Locate the cell with the specified text and output its (X, Y) center coordinate. 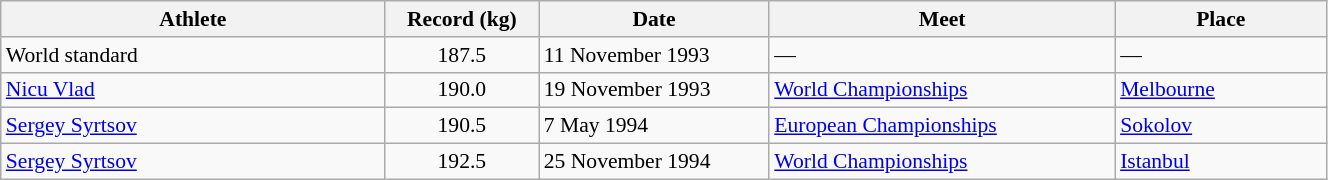
190.5 (462, 126)
190.0 (462, 90)
7 May 1994 (654, 126)
World standard (193, 55)
Record (kg) (462, 19)
Athlete (193, 19)
Sokolov (1220, 126)
Meet (942, 19)
Nicu Vlad (193, 90)
25 November 1994 (654, 162)
Place (1220, 19)
European Championships (942, 126)
187.5 (462, 55)
19 November 1993 (654, 90)
Istanbul (1220, 162)
Melbourne (1220, 90)
11 November 1993 (654, 55)
192.5 (462, 162)
Date (654, 19)
